Return the [X, Y] coordinate for the center point of the cell that contains the specified text.  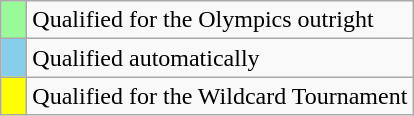
Qualified for the Wildcard Tournament [220, 96]
Qualified for the Olympics outright [220, 20]
Qualified automatically [220, 58]
